Determine the [X, Y] coordinate at the center of the cell enclosing the given text.  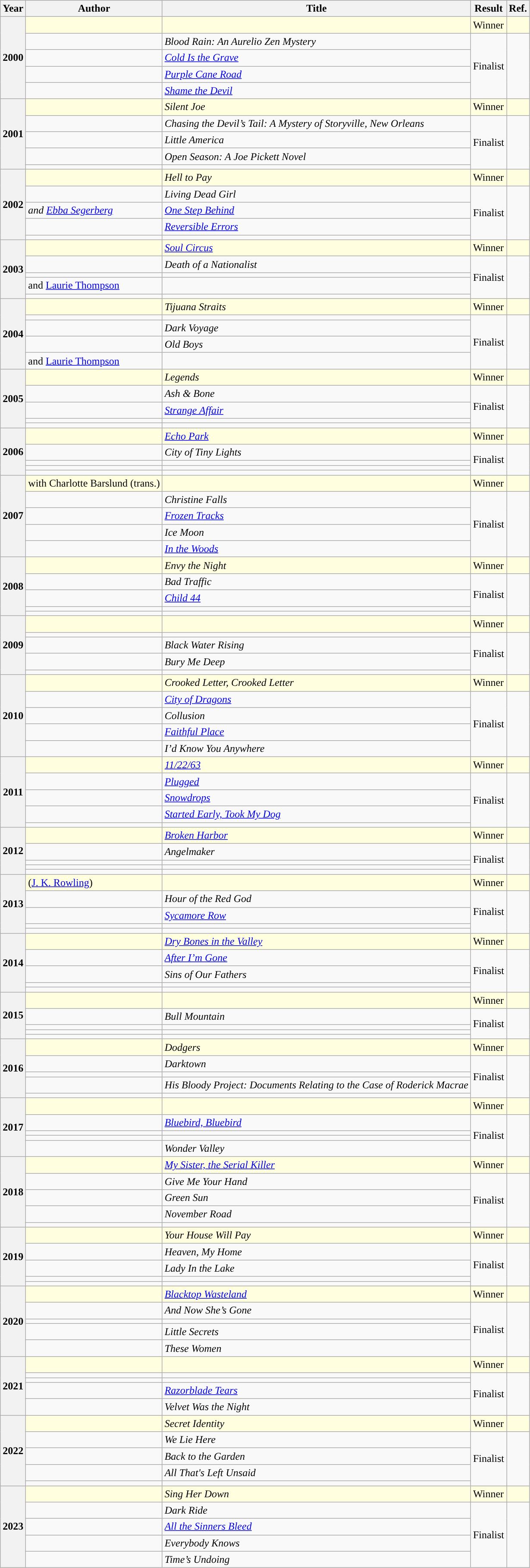
One Step Behind [317, 211]
Christine Falls [317, 500]
2018 [13, 1191]
In the Woods [317, 549]
Silent Joe [317, 107]
Purple Cane Road [317, 74]
Snowdrops [317, 798]
Heaven, My Home [317, 1252]
2013 [13, 904]
2012 [13, 851]
2016 [13, 1068]
My Sister, the Serial Killer [317, 1165]
Sycamore Row [317, 915]
2011 [13, 792]
11/22/63 [317, 765]
2022 [13, 1450]
These Women [317, 1348]
And Now She’s Gone [317, 1310]
Bury Me Deep [317, 662]
2000 [13, 58]
We Lie Here [317, 1440]
Bull Mountain [317, 1017]
2020 [13, 1321]
Hour of the Red God [317, 899]
Shame the Devil [317, 91]
Give Me Your Hand [317, 1181]
Angelmaker [317, 852]
Razorblade Tears [317, 1391]
Your House Will Pay [317, 1235]
City of Tiny Lights [317, 452]
2005 [13, 398]
Sins of Our Fathers [317, 974]
His Bloody Project: Documents Relating to the Case of Roderick Macrae [317, 1085]
Darktown [317, 1064]
Green Sun [317, 1198]
Little America [317, 140]
2023 [13, 1527]
After I’m Gone [317, 958]
2003 [13, 269]
Secret Identity [317, 1423]
Child 44 [317, 598]
Title [317, 9]
Open Season: A Joe Pickett Novel [317, 156]
Crooked Letter, Crooked Letter [317, 683]
2002 [13, 204]
Ice Moon [317, 532]
2006 [13, 451]
Dark Ride [317, 1510]
November Road [317, 1214]
Reversible Errors [317, 227]
Envy the Night [317, 565]
All That's Left Unsaid [317, 1473]
2015 [13, 1015]
Started Early, Took My Dog [317, 814]
Collusion [317, 716]
Frozen Tracks [317, 516]
2008 [13, 586]
with Charlotte Barslund (trans.) [94, 483]
(J. K. Rowling) [94, 883]
Wonder Valley [317, 1148]
Tijuana Straits [317, 307]
2004 [13, 334]
Broken Harbor [317, 836]
Lady In the Lake [317, 1268]
Chasing the Devil’s Tail: A Mystery of Storyville, New Orleans [317, 123]
Blacktop Wasteland [317, 1294]
Bad Traffic [317, 581]
City of Dragons [317, 699]
Blood Rain: An Aurelio Zen Mystery [317, 41]
Dodgers [317, 1047]
Ash & Bone [317, 393]
Time’s Undoing [317, 1559]
Echo Park [317, 436]
Year [13, 9]
2009 [13, 645]
Little Secrets [317, 1332]
Death of a Nationalist [317, 264]
Ref. [518, 9]
2019 [13, 1257]
Everybody Knows [317, 1543]
Cold Is the Grave [317, 58]
Dark Voyage [317, 328]
Author [94, 9]
2014 [13, 962]
2017 [13, 1127]
2007 [13, 516]
Legends [317, 377]
Bluebird, Bluebird [317, 1122]
Plugged [317, 781]
Soul Circus [317, 248]
Faithful Place [317, 732]
All the Sinners Bleed [317, 1527]
2021 [13, 1386]
Dry Bones in the Valley [317, 941]
Result [488, 9]
Black Water Rising [317, 645]
Old Boys [317, 344]
Back to the Garden [317, 1456]
Sing Her Down [317, 1494]
Living Dead Girl [317, 194]
Strange Affair [317, 410]
I’d Know You Anywhere [317, 748]
Hell to Pay [317, 177]
2001 [13, 134]
2010 [13, 716]
Velvet Was the Night [317, 1407]
and Ebba Segerberg [94, 211]
